Return the (x, y) coordinate for the center point of the cell that contains the specified text.  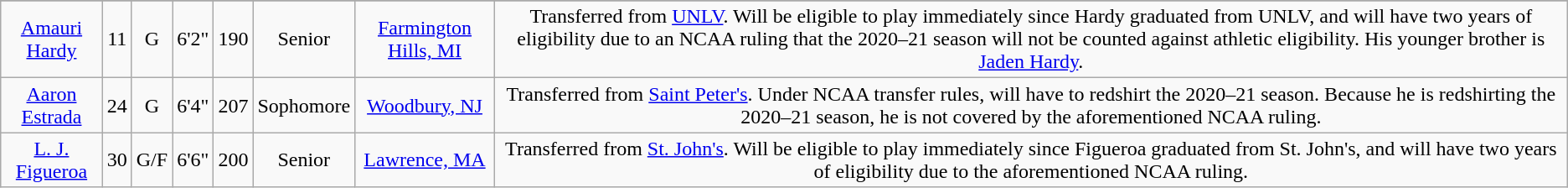
207 (233, 106)
L. J. Figueroa (52, 159)
Lawrence, MA (426, 159)
6'2" (193, 39)
6'4" (193, 106)
G/F (152, 159)
6'6" (193, 159)
200 (233, 159)
Amauri Hardy (52, 39)
190 (233, 39)
24 (117, 106)
Sophomore (304, 106)
11 (117, 39)
Aaron Estrada (52, 106)
Farmington Hills, MI (426, 39)
Woodbury, NJ (426, 106)
30 (117, 159)
